Determine the [x, y] coordinate at the center of the cell enclosing the given text.  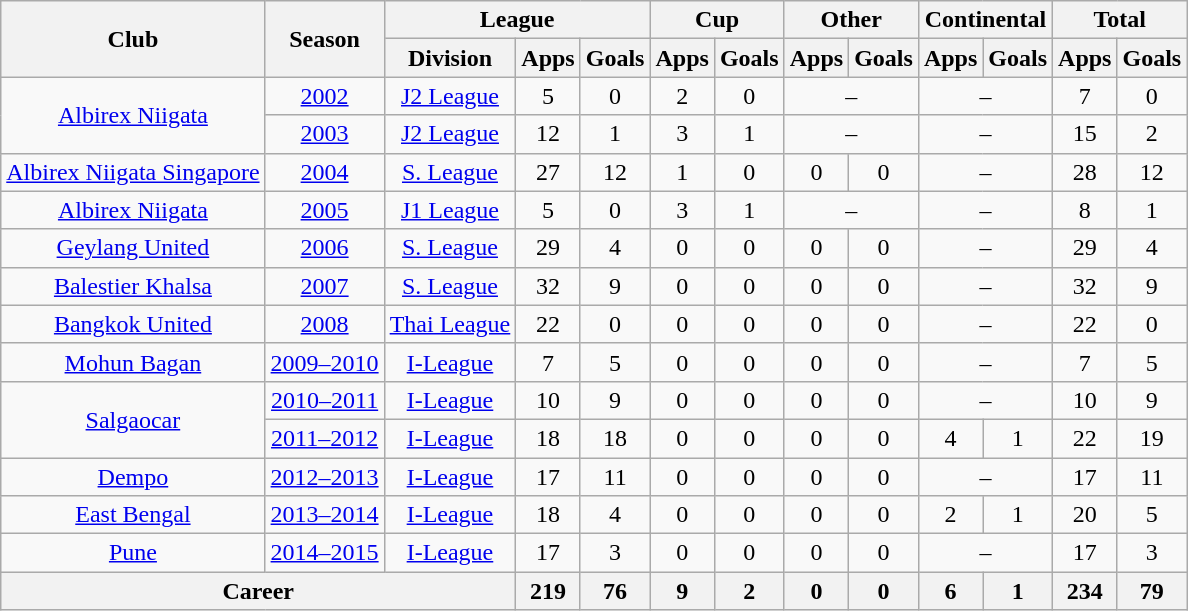
Cup [717, 20]
Pune [133, 553]
East Bengal [133, 515]
2014–2015 [324, 553]
Total [1120, 20]
Bangkok United [133, 324]
2007 [324, 286]
2004 [324, 172]
76 [615, 591]
2012–2013 [324, 477]
2008 [324, 324]
2002 [324, 96]
27 [548, 172]
79 [1152, 591]
2010–2011 [324, 400]
Season [324, 39]
Other [851, 20]
Albirex Niigata Singapore [133, 172]
Continental [985, 20]
Career [258, 591]
Division [450, 58]
28 [1085, 172]
Dempo [133, 477]
19 [1152, 438]
2005 [324, 210]
Salgaocar [133, 419]
2006 [324, 248]
6 [950, 591]
League [517, 20]
Balestier Khalsa [133, 286]
2009–2010 [324, 362]
8 [1085, 210]
2013–2014 [324, 515]
J1 League [450, 210]
2011–2012 [324, 438]
2003 [324, 134]
Club [133, 39]
Thai League [450, 324]
Geylang United [133, 248]
20 [1085, 515]
234 [1085, 591]
Mohun Bagan [133, 362]
219 [548, 591]
15 [1085, 134]
